Return the [X, Y] coordinate for the center point of the cell that contains the specified text.  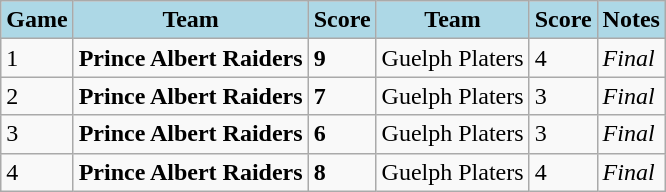
7 [342, 96]
Game [37, 20]
6 [342, 134]
1 [37, 58]
2 [37, 96]
Notes [631, 20]
9 [342, 58]
8 [342, 172]
